Return (X, Y) of the center of cell containing provided text 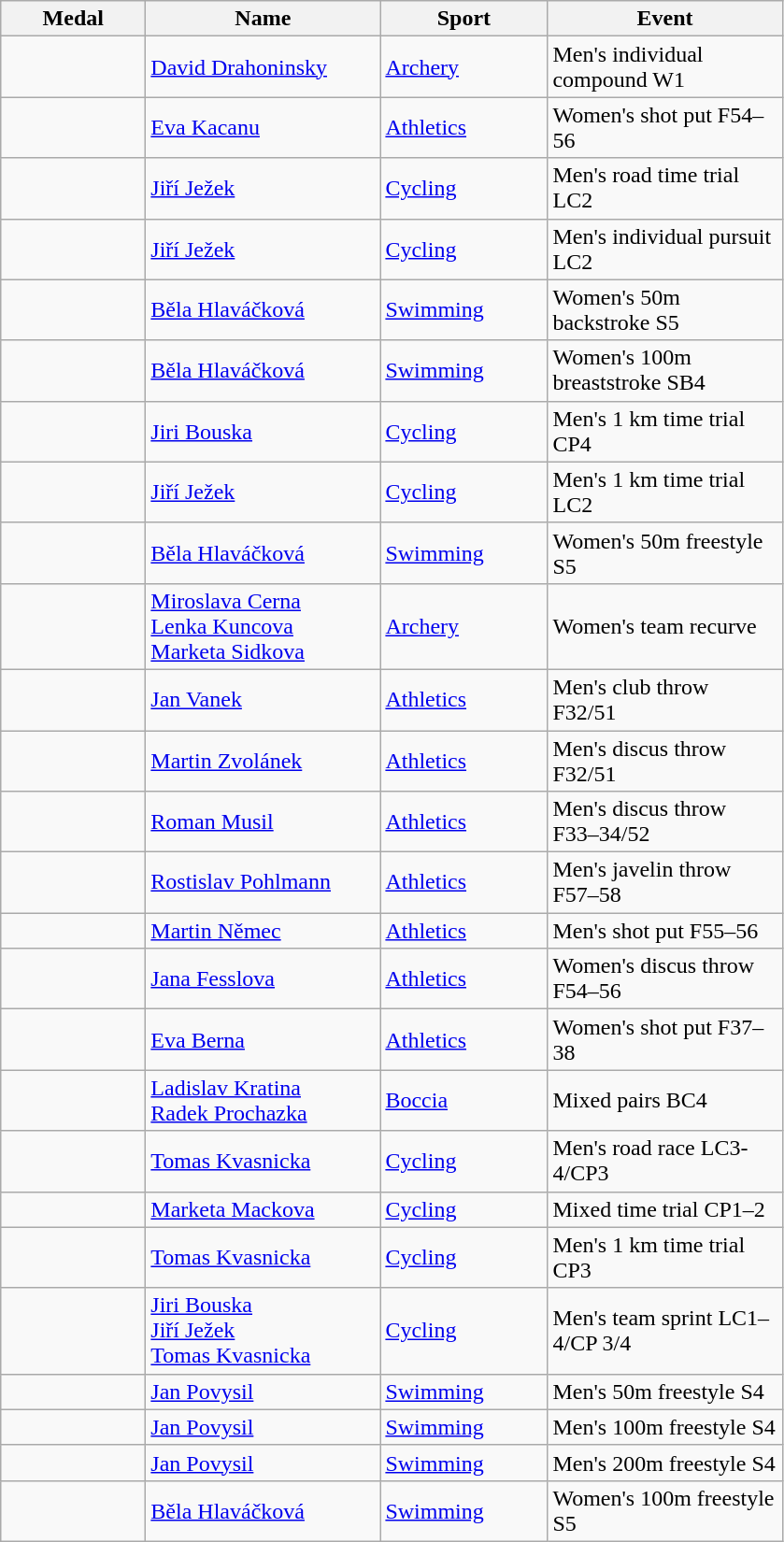
Jana Fesslova (264, 979)
Women's 50m backstroke S5 (665, 310)
Men's road time trial LC2 (665, 189)
Martin Zvolánek (264, 761)
Men's shot put F55–56 (665, 931)
Men's team sprint LC1–4/CP 3/4 (665, 1331)
Men's 1 km time trial LC2 (665, 492)
Eva Kacanu (264, 127)
Men's discus throw F32/51 (665, 761)
Men's 1 km time trial CP3 (665, 1258)
Men's individual compound W1 (665, 67)
Eva Berna (264, 1039)
Mixed time trial CP1–2 (665, 1209)
Men's 100m freestyle S4 (665, 1427)
Boccia (463, 1101)
David Drahoninsky (264, 67)
Event (665, 19)
Miroslava Cerna Lenka Kuncova Marketa Sidkova (264, 626)
Marketa Mackova (264, 1209)
Ladislav Kratina Radek Prochazka (264, 1101)
Men's 200m freestyle S4 (665, 1463)
Women's 100m freestyle S5 (665, 1510)
Martin Němec (264, 931)
Jan Vanek (264, 699)
Jiri Bouska (264, 432)
Men's 1 km time trial CP4 (665, 432)
Jiri Bouska Jiří Ježek Tomas Kvasnicka (264, 1331)
Rostislav Pohlmann (264, 882)
Women's 50m freestyle S5 (665, 553)
Women's shot put F54–56 (665, 127)
Women's discus throw F54–56 (665, 979)
Men's javelin throw F57–58 (665, 882)
Roman Musil (264, 822)
Women's 100m breaststroke SB4 (665, 370)
Men's 50m freestyle S4 (665, 1392)
Women's shot put F37–38 (665, 1039)
Mixed pairs BC4 (665, 1101)
Men's discus throw F33–34/52 (665, 822)
Medal (73, 19)
Women's team recurve (665, 626)
Name (264, 19)
Sport (463, 19)
Men's road race LC3-4/CP3 (665, 1161)
Men's club throw F32/51 (665, 699)
Men's individual pursuit LC2 (665, 249)
